Provide the [X, Y] coordinate of the cell's center where the given text is located.  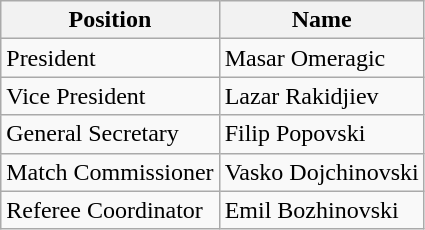
Vice President [110, 96]
General Secretary [110, 134]
Vasko Dojchinovski [322, 172]
Match Commissioner [110, 172]
Filip Popovski [322, 134]
Lazar Rakidjiev [322, 96]
Referee Coordinator [110, 210]
Name [322, 20]
Masar Omeragic [322, 58]
Emil Bozhinovski [322, 210]
Position [110, 20]
President [110, 58]
